Provide the (X, Y) coordinate of the cell's center where the given text is located.  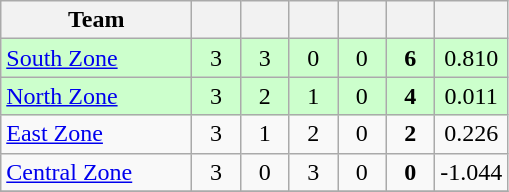
South Zone (96, 58)
0.011 (472, 96)
Team (96, 20)
0.810 (472, 58)
Central Zone (96, 172)
6 (410, 58)
East Zone (96, 134)
4 (410, 96)
0.226 (472, 134)
North Zone (96, 96)
-1.044 (472, 172)
